Pinpoint the cell where the given text exists, returning its [x, y] midpoint coordinate. 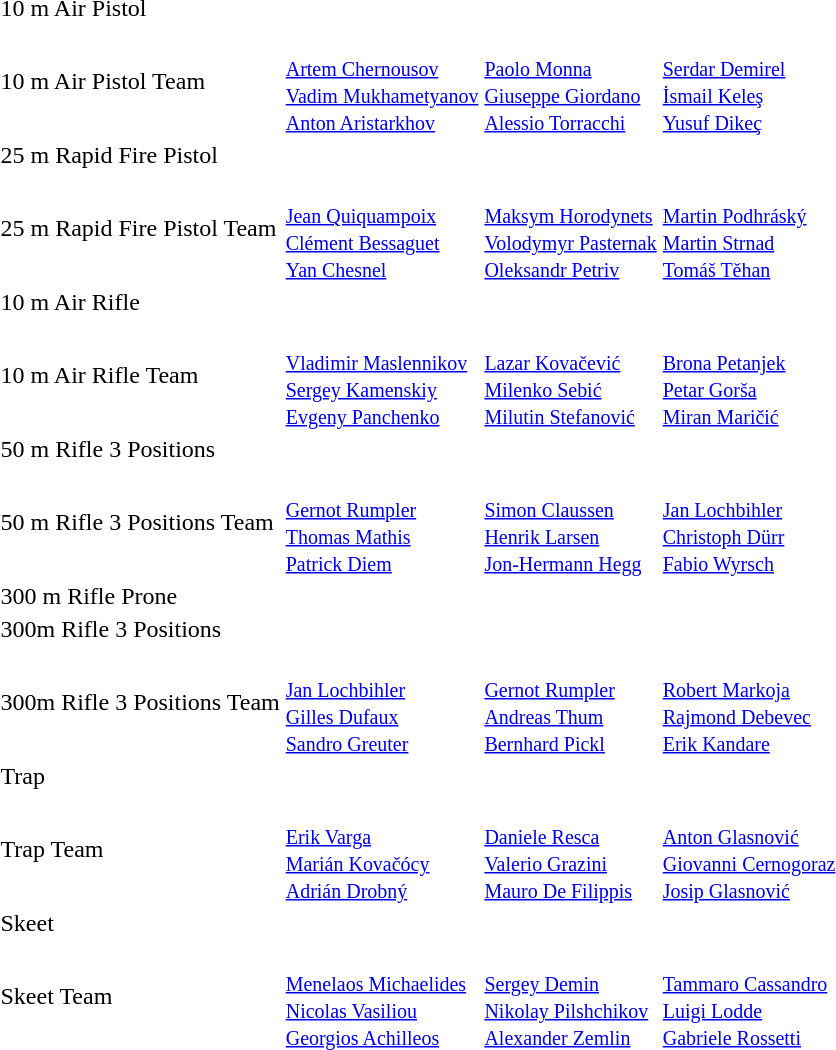
Gernot RumplerThomas MathisPatrick Diem [382, 522]
Jan LochbihlerGilles DufauxSandro Greuter [382, 702]
Simon ClaussenHenrik LarsenJon-Hermann Hegg [570, 522]
Erik VargaMarián KovačócyAdrián Drobný [382, 850]
Daniele RescaValerio GraziniMauro De Filippis [570, 850]
Artem ChernousovVadim MukhametyanovAnton Aristarkhov [382, 82]
Vladimir MaslennikovSergey KamenskiyEvgeny Panchenko [382, 376]
Lazar KovačevićMilenko SebićMilutin Stefanović [570, 376]
Paolo MonnaGiuseppe GiordanoAlessio Torracchi [570, 82]
Maksym HorodynetsVolodymyr PasternakOleksandr Petriv [570, 228]
Jean QuiquampoixClément BessaguetYan Chesnel [382, 228]
Gernot RumplerAndreas ThumBernhard Pickl [570, 702]
